Pinpoint the cell where the given text exists, returning its (x, y) midpoint coordinate. 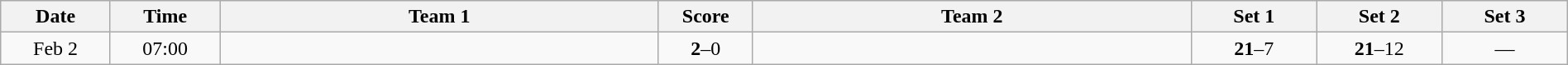
Score (705, 17)
2–0 (705, 48)
Set 2 (1379, 17)
Team 2 (972, 17)
Time (165, 17)
21–7 (1255, 48)
Date (56, 17)
Team 1 (439, 17)
— (1505, 48)
21–12 (1379, 48)
Feb 2 (56, 48)
Set 1 (1255, 17)
Set 3 (1505, 17)
07:00 (165, 48)
